Scan for the cell matching the given text and deliver its (x, y) coordinate at center. 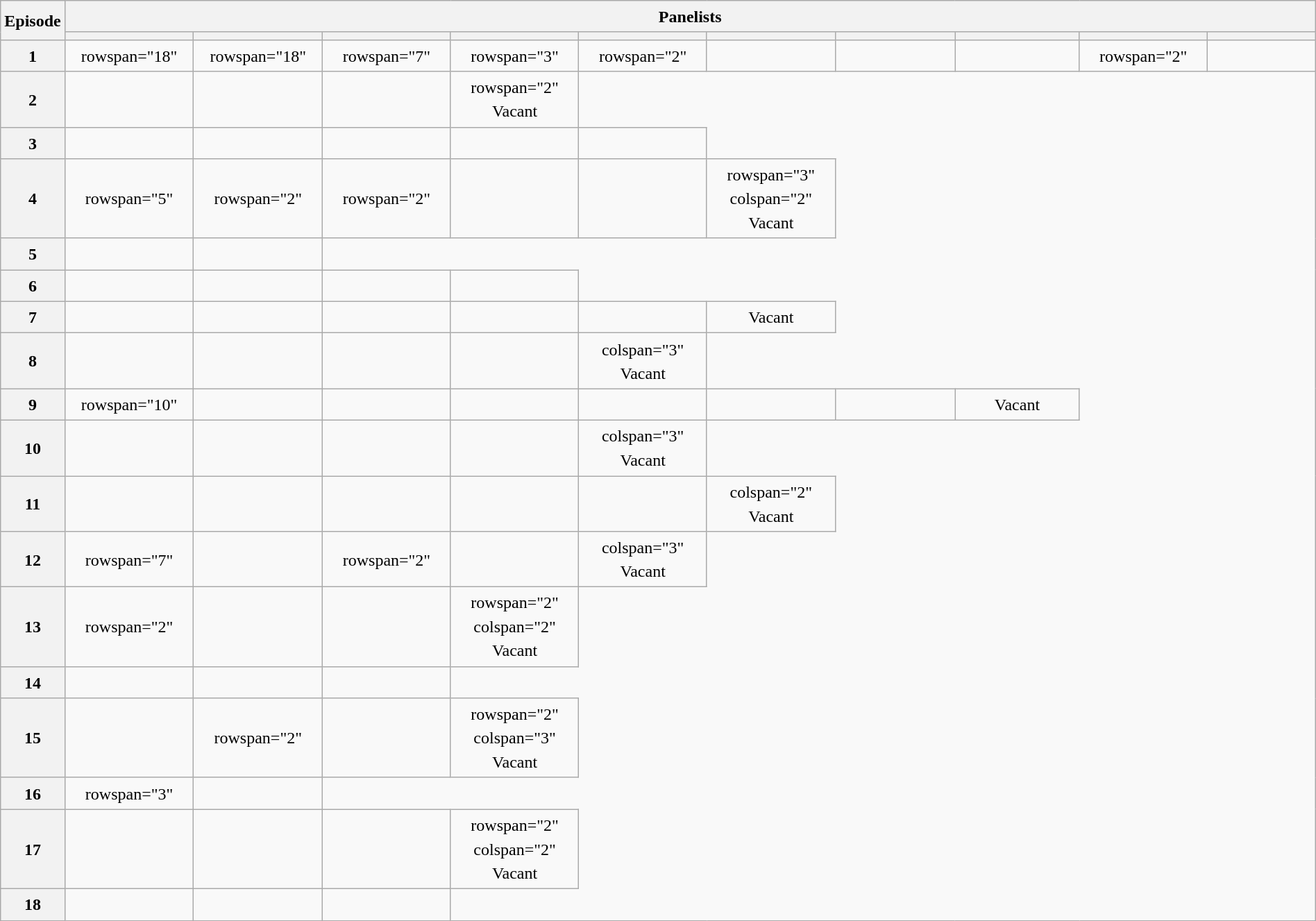
4 (33, 198)
2 (33, 99)
rowspan="2" Vacant (515, 99)
5 (33, 254)
15 (33, 738)
3 (33, 143)
rowspan="2" colspan="3" Vacant (515, 738)
rowspan="5" (129, 198)
1 (33, 56)
colspan="2" Vacant (770, 504)
16 (33, 793)
13 (33, 627)
8 (33, 361)
9 (33, 405)
7 (33, 317)
rowspan="3" colspan="2" Vacant (770, 198)
18 (33, 904)
Episode (33, 21)
12 (33, 559)
rowspan="10" (129, 405)
Panelists (690, 17)
10 (33, 448)
11 (33, 504)
14 (33, 682)
17 (33, 850)
6 (33, 286)
